Pinpoint the cell where the given text exists, returning its (x, y) midpoint coordinate. 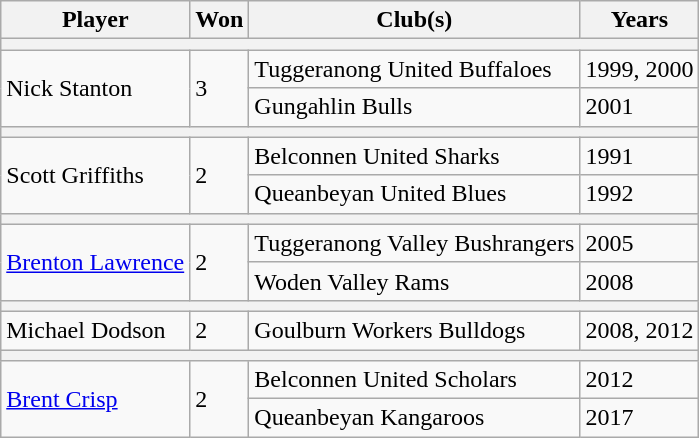
Woden Valley Rams (414, 281)
2008 (640, 281)
Player (96, 20)
Gungahlin Bulls (414, 107)
Michael Dodson (96, 330)
1992 (640, 194)
Tuggeranong United Buffaloes (414, 69)
Belconnen United Scholars (414, 380)
Queanbeyan United Blues (414, 194)
Brenton Lawrence (96, 262)
1991 (640, 156)
Scott Griffiths (96, 175)
3 (220, 88)
2001 (640, 107)
Nick Stanton (96, 88)
Belconnen United Sharks (414, 156)
2017 (640, 418)
1999, 2000 (640, 69)
Years (640, 20)
Club(s) (414, 20)
2005 (640, 243)
2008, 2012 (640, 330)
2012 (640, 380)
Tuggeranong Valley Bushrangers (414, 243)
Queanbeyan Kangaroos (414, 418)
Won (220, 20)
Brent Crisp (96, 399)
Goulburn Workers Bulldogs (414, 330)
